Return the [x, y] coordinate for the center point of the cell that contains the specified text.  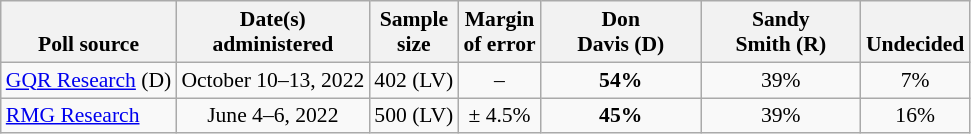
SandySmith (R) [781, 32]
Samplesize [414, 32]
June 4–6, 2022 [272, 116]
500 (LV) [414, 116]
– [499, 80]
45% [621, 116]
± 4.5% [499, 116]
GQR Research (D) [89, 80]
Marginof error [499, 32]
RMG Research [89, 116]
54% [621, 80]
Date(s)administered [272, 32]
7% [915, 80]
Poll source [89, 32]
Undecided [915, 32]
October 10–13, 2022 [272, 80]
16% [915, 116]
DonDavis (D) [621, 32]
402 (LV) [414, 80]
